Locate the cell with the specified text and output its (x, y) center coordinate. 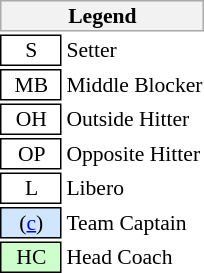
S (32, 50)
Libero (134, 188)
Middle Blocker (134, 85)
Team Captain (134, 223)
MB (32, 85)
Opposite Hitter (134, 154)
Outside Hitter (134, 120)
OH (32, 120)
(c) (32, 223)
OP (32, 154)
Legend (102, 16)
L (32, 188)
Setter (134, 50)
